Find where the given text appears and provide that cell's center as [x, y] coordinate. 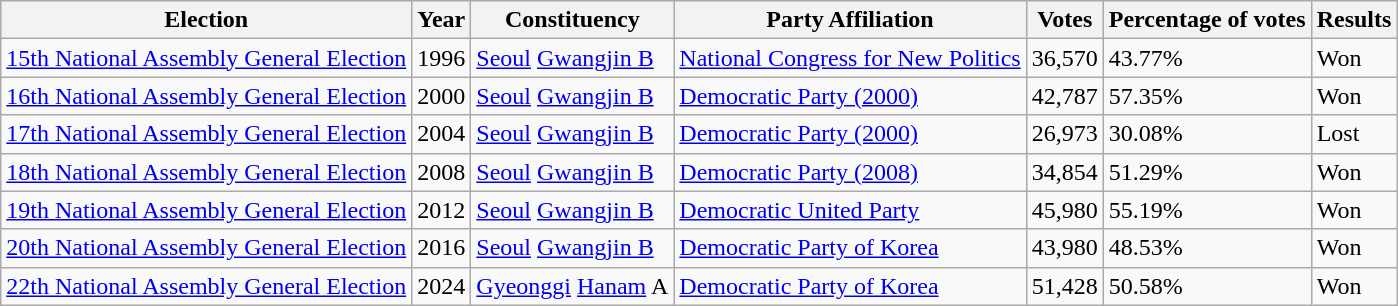
Democratic United Party [850, 210]
Constituency [572, 20]
2012 [442, 210]
Results [1354, 20]
1996 [442, 58]
34,854 [1064, 172]
Percentage of votes [1207, 20]
18th National Assembly General Election [206, 172]
26,973 [1064, 134]
Year [442, 20]
Party Affiliation [850, 20]
16th National Assembly General Election [206, 96]
2008 [442, 172]
55.19% [1207, 210]
43.77% [1207, 58]
48.53% [1207, 248]
51.29% [1207, 172]
57.35% [1207, 96]
43,980 [1064, 248]
Election [206, 20]
19th National Assembly General Election [206, 210]
2004 [442, 134]
2000 [442, 96]
36,570 [1064, 58]
42,787 [1064, 96]
2016 [442, 248]
Lost [1354, 134]
51,428 [1064, 286]
45,980 [1064, 210]
Gyeonggi Hanam A [572, 286]
15th National Assembly General Election [206, 58]
Votes [1064, 20]
Democratic Party (2008) [850, 172]
30.08% [1207, 134]
2024 [442, 286]
20th National Assembly General Election [206, 248]
50.58% [1207, 286]
National Congress for New Politics [850, 58]
17th National Assembly General Election [206, 134]
22th National Assembly General Election [206, 286]
